Scan for the cell matching the given text and deliver its [X, Y] coordinate at center. 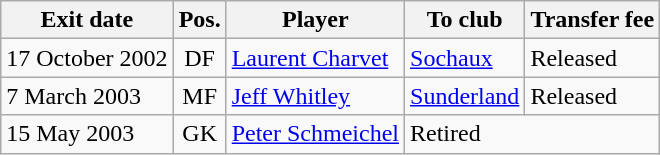
Sochaux [465, 58]
15 May 2003 [87, 134]
Transfer fee [592, 20]
Retired [532, 134]
MF [200, 96]
7 March 2003 [87, 96]
Pos. [200, 20]
Sunderland [465, 96]
Player [315, 20]
Exit date [87, 20]
DF [200, 58]
17 October 2002 [87, 58]
Jeff Whitley [315, 96]
GK [200, 134]
Laurent Charvet [315, 58]
To club [465, 20]
Peter Schmeichel [315, 134]
